Search for the cell housing the specified text and yield its (x, y) center coordinate. 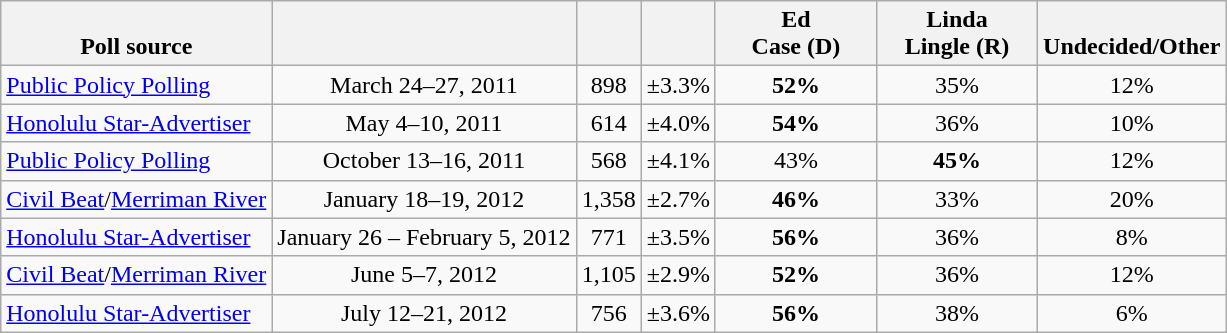
EdCase (D) (796, 34)
45% (956, 161)
±2.9% (678, 275)
June 5–7, 2012 (424, 275)
43% (796, 161)
October 13–16, 2011 (424, 161)
10% (1132, 123)
35% (956, 85)
898 (608, 85)
March 24–27, 2011 (424, 85)
Poll source (136, 34)
54% (796, 123)
33% (956, 199)
771 (608, 237)
July 12–21, 2012 (424, 313)
38% (956, 313)
±3.6% (678, 313)
±3.5% (678, 237)
1,358 (608, 199)
46% (796, 199)
756 (608, 313)
±4.1% (678, 161)
LindaLingle (R) (956, 34)
614 (608, 123)
8% (1132, 237)
May 4–10, 2011 (424, 123)
January 26 – February 5, 2012 (424, 237)
±4.0% (678, 123)
January 18–19, 2012 (424, 199)
568 (608, 161)
±2.7% (678, 199)
Undecided/Other (1132, 34)
1,105 (608, 275)
±3.3% (678, 85)
20% (1132, 199)
6% (1132, 313)
